Return (x, y) of the center of cell containing provided text 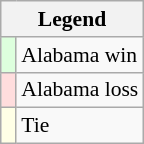
Alabama win (80, 55)
Tie (80, 126)
Legend (72, 19)
Alabama loss (80, 90)
